Pinpoint the cell where the given text exists, returning its [x, y] midpoint coordinate. 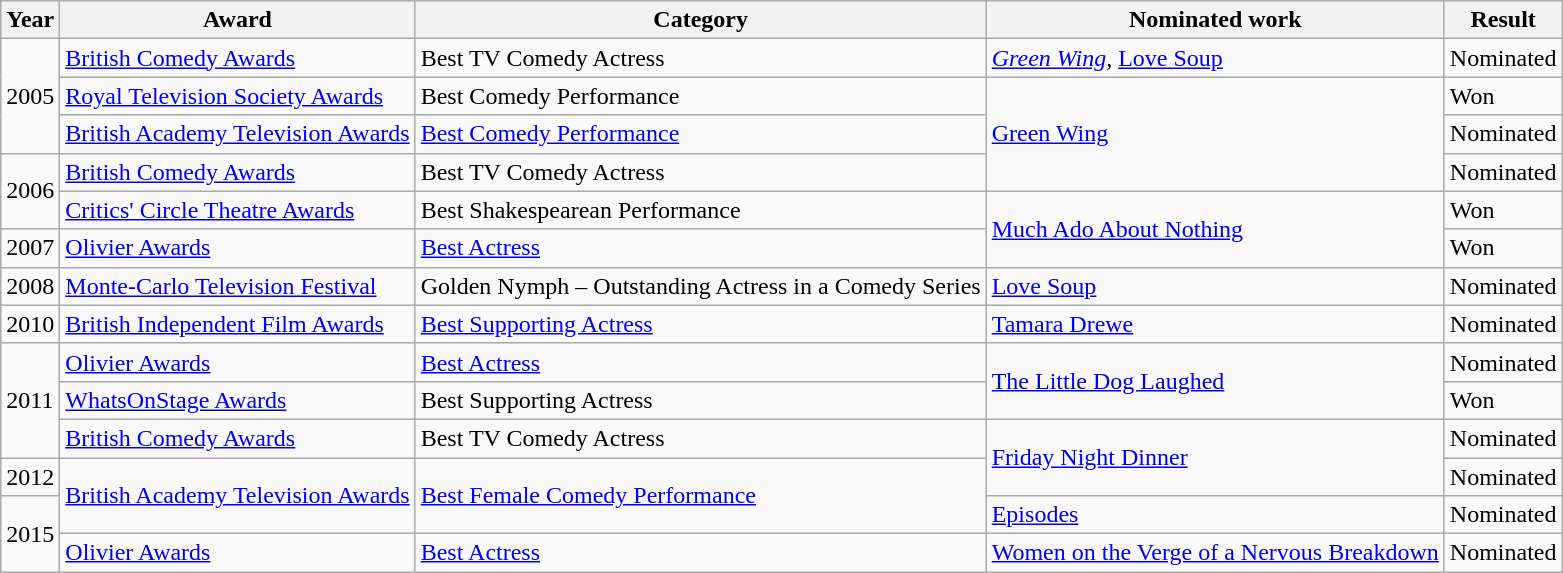
The Little Dog Laughed [1215, 381]
Tamara Drewe [1215, 324]
British Independent Film Awards [238, 324]
Best Shakespearean Performance [700, 210]
2007 [30, 248]
Women on the Verge of a Nervous Breakdown [1215, 553]
Monte-Carlo Television Festival [238, 286]
Category [700, 20]
Episodes [1215, 515]
Love Soup [1215, 286]
2006 [30, 191]
Result [1503, 20]
Critics' Circle Theatre Awards [238, 210]
Green Wing, Love Soup [1215, 58]
Nominated work [1215, 20]
2015 [30, 534]
Green Wing [1215, 134]
Royal Television Society Awards [238, 96]
Golden Nymph – Outstanding Actress in a Comedy Series [700, 286]
2011 [30, 400]
Best Female Comedy Performance [700, 496]
WhatsOnStage Awards [238, 400]
2012 [30, 477]
2010 [30, 324]
Year [30, 20]
2005 [30, 96]
Much Ado About Nothing [1215, 229]
2008 [30, 286]
Friday Night Dinner [1215, 457]
Award [238, 20]
